Extract the (X, Y) coordinate from the center of the cell holding the provided text.  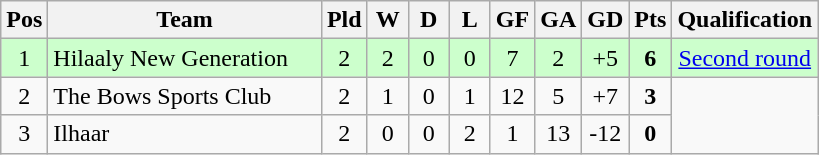
13 (558, 134)
+7 (606, 96)
5 (558, 96)
6 (650, 58)
Ilhaar (185, 134)
Pos (24, 20)
GF (512, 20)
Team (185, 20)
L (470, 20)
The Bows Sports Club (185, 96)
Hilaaly New Generation (185, 58)
Qualification (745, 20)
Pts (650, 20)
GD (606, 20)
Pld (344, 20)
+5 (606, 58)
12 (512, 96)
Second round (745, 58)
GA (558, 20)
D (428, 20)
7 (512, 58)
-12 (606, 134)
W (388, 20)
